Capture the cell that displays the provided text and extract its (x, y) central coordinate. 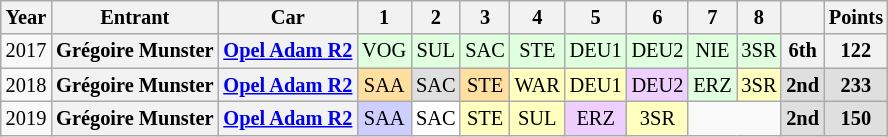
233 (856, 85)
2017 (26, 51)
8 (760, 17)
150 (856, 118)
Points (856, 17)
4 (538, 17)
NIE (712, 51)
2 (436, 17)
Entrant (134, 17)
1 (384, 17)
5 (596, 17)
2019 (26, 118)
6th (802, 51)
6 (658, 17)
122 (856, 51)
Car (288, 17)
2018 (26, 85)
Year (26, 17)
VOG (384, 51)
3 (484, 17)
7 (712, 17)
WAR (538, 85)
